Identify which cell holds the provided text, then report its (X, Y) central coordinate. 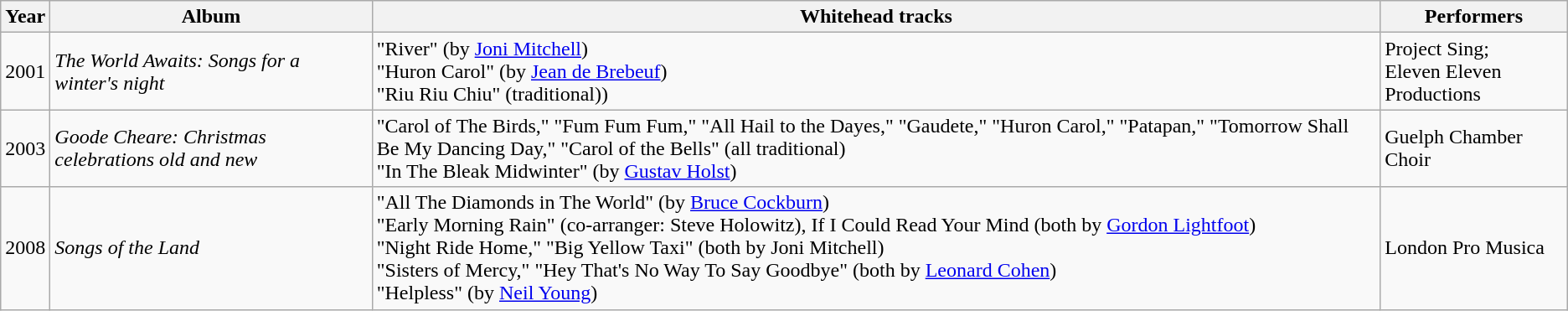
Songs of the Land (211, 248)
Guelph Chamber Choir (1474, 148)
2001 (25, 71)
Performers (1474, 17)
Album (211, 17)
Project Sing;Eleven Eleven Productions (1474, 71)
Year (25, 17)
London Pro Musica (1474, 248)
The World Awaits: Songs for a winter's night (211, 71)
2003 (25, 148)
Whitehead tracks (876, 17)
"River" (by Joni Mitchell) "Huron Carol" (by Jean de Brebeuf) "Riu Riu Chiu" (traditional)) (876, 71)
Goode Cheare: Christmas celebrations old and new (211, 148)
2008 (25, 248)
